Extract the (X, Y) coordinate from the center of the cell holding the provided text.  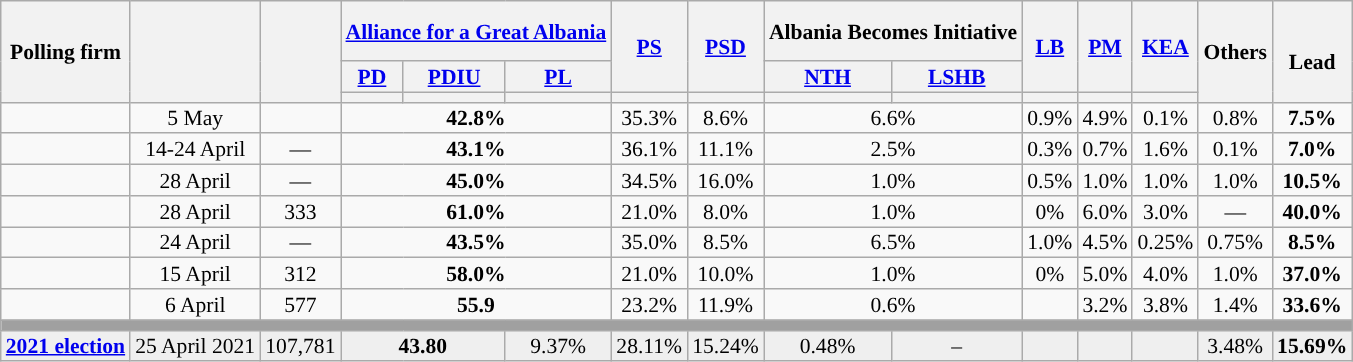
0.5% (1050, 180)
2.5% (893, 150)
10.0% (726, 274)
PD (372, 76)
6.0% (1104, 212)
15 April (195, 274)
333 (300, 212)
42.8% (476, 118)
PSD (726, 46)
LB (1050, 46)
312 (300, 274)
33.6% (1312, 304)
43.1% (476, 150)
577 (300, 304)
8.0% (726, 212)
23.2% (649, 304)
107,781 (300, 346)
24 April (195, 242)
PL (558, 76)
6.6% (893, 118)
36.1% (649, 150)
14-24 April (195, 150)
3.0% (1165, 212)
37.0% (1312, 274)
7.5% (1312, 118)
11.9% (726, 304)
LSHB (956, 76)
Lead (1312, 52)
Alliance for a Great Albania (476, 31)
3.2% (1104, 304)
Albania Becomes Initiative (893, 31)
40.0% (1312, 212)
11.1% (726, 150)
43.5% (476, 242)
0.7% (1104, 150)
35.3% (649, 118)
– (956, 346)
PDIU (454, 76)
55.9 (476, 304)
28.11% (649, 346)
15.24% (726, 346)
1.6% (1165, 150)
15.69% (1312, 346)
0.48% (828, 346)
PM (1104, 46)
6.5% (893, 242)
2021 election (66, 346)
0.75% (1235, 242)
3.8% (1165, 304)
5 May (195, 118)
Polling firm (66, 52)
35.0% (649, 242)
45.0% (476, 180)
0.9% (1050, 118)
4.0% (1165, 274)
0.25% (1165, 242)
3.48% (1235, 346)
8.6% (726, 118)
58.0% (476, 274)
25 April 2021 (195, 346)
0.6% (893, 304)
Others (1235, 52)
0.8% (1235, 118)
4.9% (1104, 118)
5.0% (1104, 274)
1.4% (1235, 304)
16.0% (726, 180)
10.5% (1312, 180)
6 April (195, 304)
NTH (828, 76)
34.5% (649, 180)
43.80 (423, 346)
KEA (1165, 46)
9.37% (558, 346)
7.0% (1312, 150)
0.3% (1050, 150)
PS (649, 46)
4.5% (1104, 242)
61.0% (476, 212)
